Find where the given text appears and provide that cell's center as (x, y) coordinate. 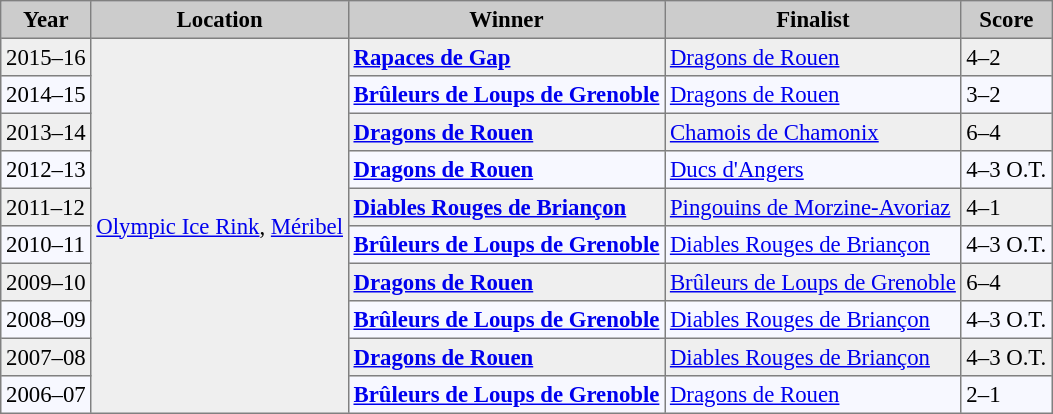
Finalist (813, 20)
2–1 (1006, 395)
Score (1006, 20)
Winner (506, 20)
2015–16 (46, 57)
Chamois de Chamonix (813, 132)
4–1 (1006, 207)
2006–07 (46, 395)
Ducs d'Angers (813, 170)
Location (220, 20)
2010–11 (46, 245)
3–2 (1006, 95)
4–2 (1006, 57)
2009–10 (46, 282)
2014–15 (46, 95)
2013–14 (46, 132)
Year (46, 20)
Olympic Ice Rink, Méribel (220, 226)
2012–13 (46, 170)
Rapaces de Gap (506, 57)
2008–09 (46, 320)
2007–08 (46, 357)
2011–12 (46, 207)
Pingouins de Morzine-Avoriaz (813, 207)
